Pinpoint the cell where the given text exists, returning its (X, Y) midpoint coordinate. 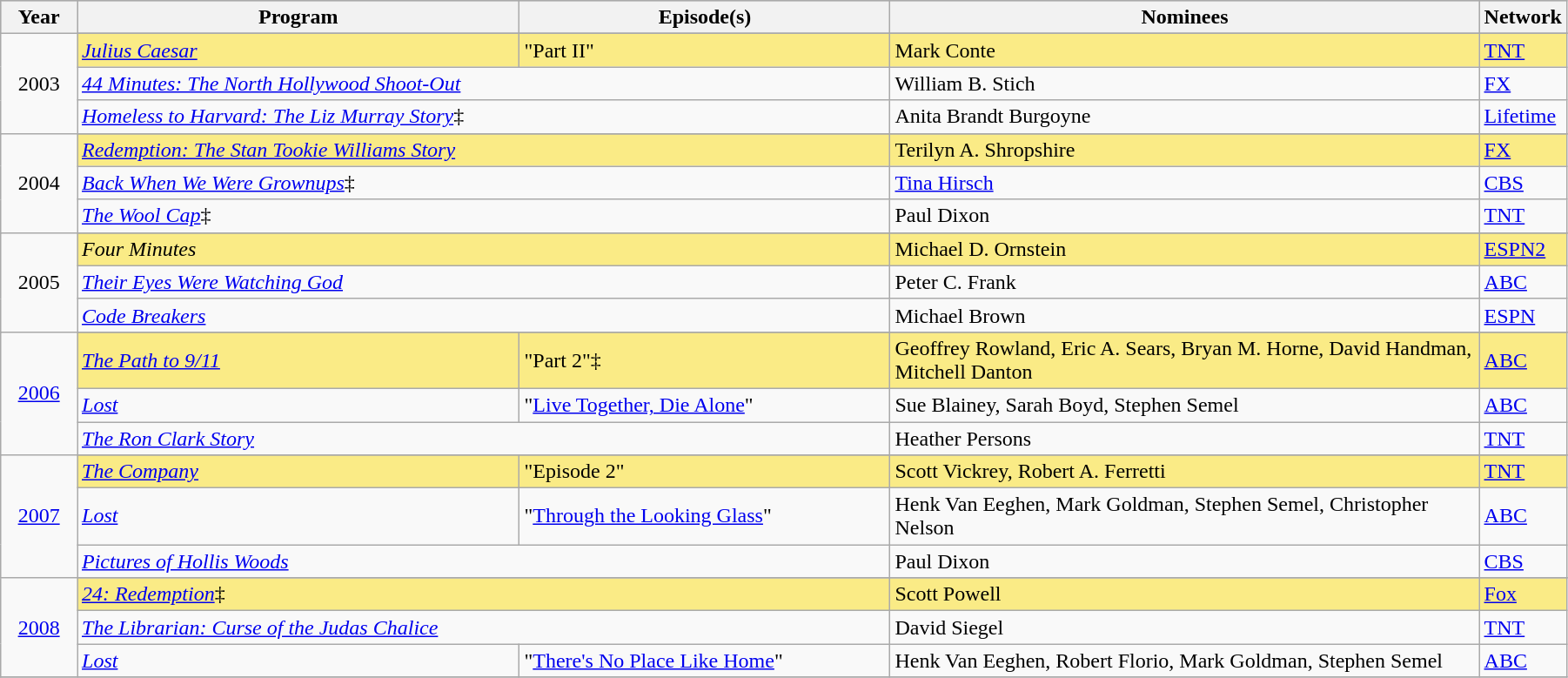
Program (298, 17)
"Part II" (705, 50)
Michael D. Ornstein (1185, 249)
Terilyn A. Shropshire (1185, 150)
Peter C. Frank (1185, 282)
"Episode 2" (705, 472)
Julius Caesar (298, 50)
ESPN (1523, 315)
Code Breakers (483, 315)
Pictures of Hollis Woods (483, 561)
2008 (39, 628)
Episode(s) (705, 17)
Anita Brandt Burgoyne (1185, 117)
Fox (1523, 594)
Nominees (1185, 17)
Back When We Were Grownups‡ (483, 183)
2005 (39, 282)
2003 (39, 84)
Henk Van Eeghen, Mark Goldman, Stephen Semel, Christopher Nelson (1185, 517)
"Live Together, Die Alone" (705, 405)
ESPN2 (1523, 249)
2006 (39, 393)
The Ron Clark Story (483, 438)
2007 (39, 517)
"Through the Looking Glass" (705, 517)
2004 (39, 183)
Henk Van Eeghen, Robert Florio, Mark Goldman, Stephen Semel (1185, 661)
Mark Conte (1185, 50)
24: Redemption‡ (483, 594)
Network (1523, 17)
The Path to 9/11 (298, 360)
Geoffrey Rowland, Eric A. Sears, Bryan M. Horne, David Handman, Mitchell Danton (1185, 360)
Scott Vickrey, Robert A. Ferretti (1185, 472)
Michael Brown (1185, 315)
William B. Stich (1185, 84)
"Part 2"‡ (705, 360)
Four Minutes (483, 249)
The Wool Cap‡ (483, 216)
Scott Powell (1185, 594)
Year (39, 17)
Lifetime (1523, 117)
Redemption: The Stan Tookie Williams Story (483, 150)
Heather Persons (1185, 438)
Homeless to Harvard: The Liz Murray Story‡ (483, 117)
Sue Blainey, Sarah Boyd, Stephen Semel (1185, 405)
David Siegel (1185, 628)
Tina Hirsch (1185, 183)
The Company (298, 472)
The Librarian: Curse of the Judas Chalice (483, 628)
"There's No Place Like Home" (705, 661)
44 Minutes: The North Hollywood Shoot-Out (483, 84)
Their Eyes Were Watching God (483, 282)
